Identify which cell holds the provided text, then report its (X, Y) central coordinate. 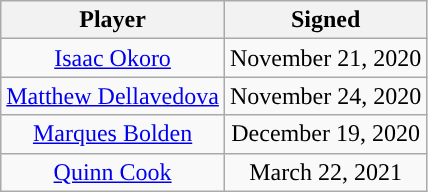
Matthew Dellavedova (113, 96)
December 19, 2020 (325, 134)
November 21, 2020 (325, 58)
Marques Bolden (113, 134)
March 22, 2021 (325, 172)
Quinn Cook (113, 172)
Signed (325, 20)
November 24, 2020 (325, 96)
Isaac Okoro (113, 58)
Player (113, 20)
